Find where the given text appears and provide that cell's center as (x, y) coordinate. 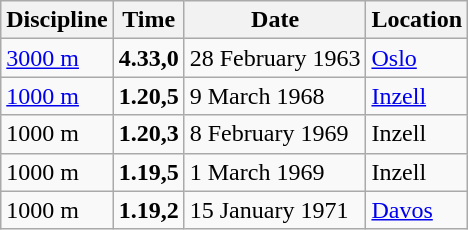
1.20,3 (148, 134)
1.19,5 (148, 172)
9 March 1968 (275, 96)
Davos (417, 210)
1.19,2 (148, 210)
Location (417, 20)
1 March 1969 (275, 172)
Discipline (57, 20)
1.20,5 (148, 96)
Date (275, 20)
8 February 1969 (275, 134)
Time (148, 20)
15 January 1971 (275, 210)
4.33,0 (148, 58)
28 February 1963 (275, 58)
3000 m (57, 58)
Oslo (417, 58)
